For the text-containing cell, return its midpoint in (x, y) coordinate format. 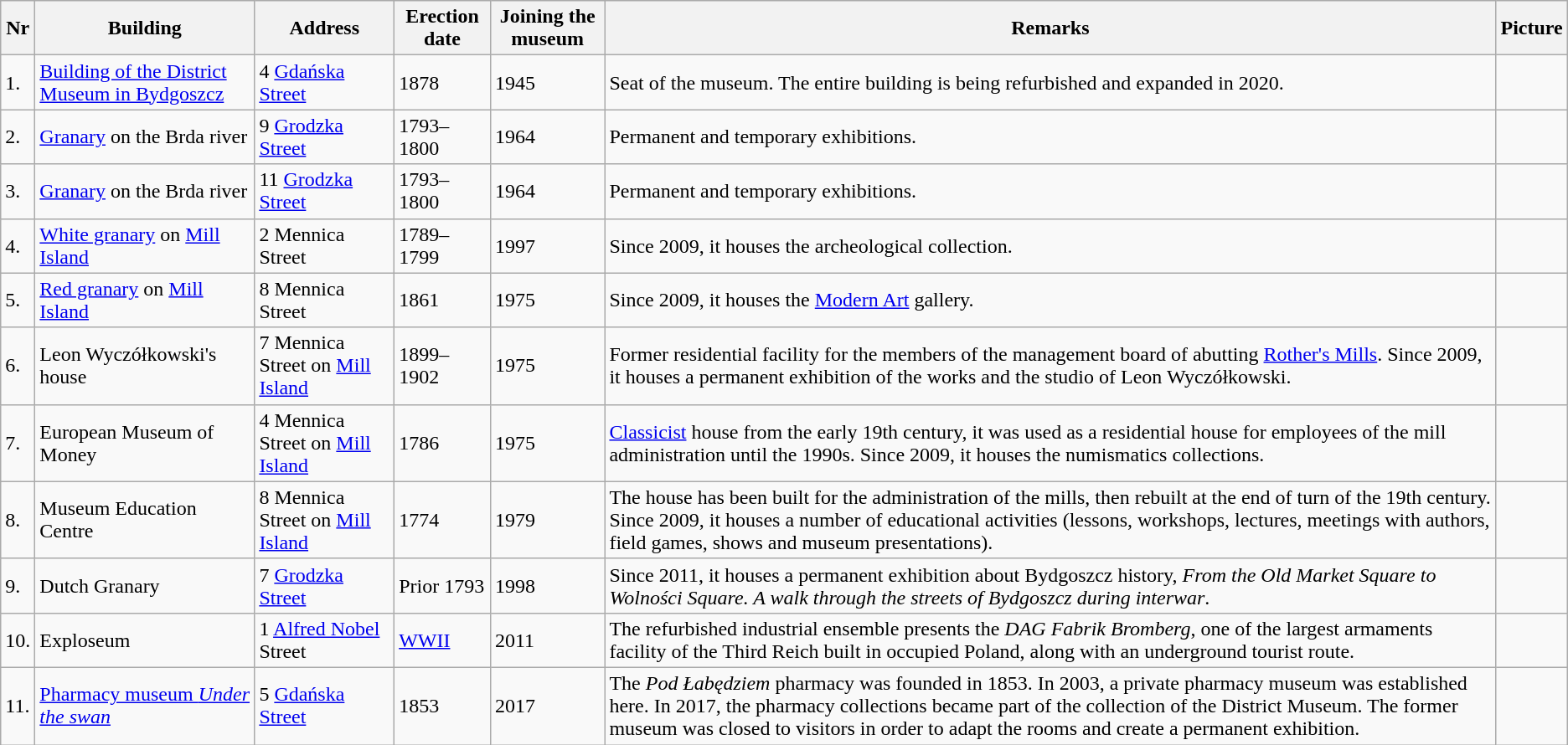
Nr (18, 28)
6. (18, 366)
Pharmacy museum Under the swan (145, 706)
Joining the museum (548, 28)
Dutch Granary (145, 586)
8 Mennica Street (325, 300)
1945 (548, 82)
2 Mennica Street (325, 246)
1878 (442, 82)
Building (145, 28)
1789–1799 (442, 246)
1899–1902 (442, 366)
Red granary on Mill Island (145, 300)
2017 (548, 706)
1861 (442, 300)
White granary on Mill Island (145, 246)
1979 (548, 520)
1774 (442, 520)
11. (18, 706)
Erection date (442, 28)
9. (18, 586)
8. (18, 520)
Prior 1793 (442, 586)
4 Gdańska Street (325, 82)
9 Grodzka Street (325, 137)
Since 2009, it houses the Modern Art gallery. (1050, 300)
1853 (442, 706)
Address (325, 28)
7 Mennica Street on Mill Island (325, 366)
WWII (442, 640)
Building of the District Museum in Bydgoszcz (145, 82)
5 Gdańska Street (325, 706)
11 Grodzka Street (325, 191)
7. (18, 443)
1786 (442, 443)
1997 (548, 246)
2. (18, 137)
10. (18, 640)
1 Alfred Nobel Street (325, 640)
Since 2009, it houses the archeological collection. (1050, 246)
4 Mennica Street on Mill Island (325, 443)
Remarks (1050, 28)
4. (18, 246)
Picture (1531, 28)
2011 (548, 640)
7 Grodzka Street (325, 586)
European Museum of Money (145, 443)
Leon Wyczółkowski's house (145, 366)
3. (18, 191)
8 Mennica Street on Mill Island (325, 520)
1998 (548, 586)
Seat of the museum. The entire building is being refurbished and expanded in 2020. (1050, 82)
5. (18, 300)
Museum Education Centre (145, 520)
1. (18, 82)
Exploseum (145, 640)
